For the text-containing cell, return its midpoint in (X, Y) coordinate format. 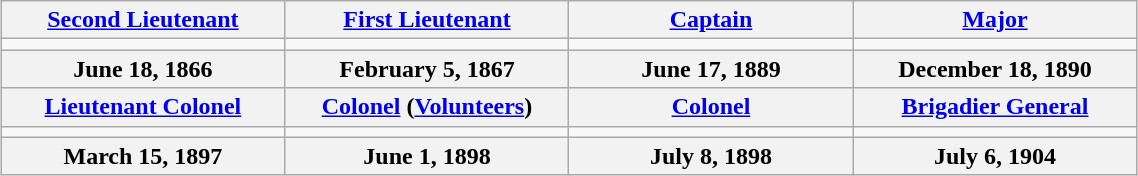
June 18, 1866 (143, 69)
June 1, 1898 (427, 156)
Colonel (Volunteers) (427, 107)
Major (995, 20)
March 15, 1897 (143, 156)
July 8, 1898 (711, 156)
December 18, 1890 (995, 69)
Second Lieutenant (143, 20)
Colonel (711, 107)
June 17, 1889 (711, 69)
February 5, 1867 (427, 69)
Lieutenant Colonel (143, 107)
July 6, 1904 (995, 156)
Captain (711, 20)
First Lieutenant (427, 20)
Brigadier General (995, 107)
